Search for the cell housing the specified text and yield its [X, Y] center coordinate. 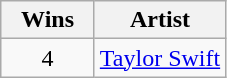
Artist [160, 20]
Wins [48, 20]
Taylor Swift [160, 58]
4 [48, 58]
